Return the [X, Y] coordinate for the center point of the cell that contains the specified text.  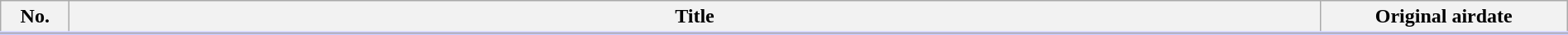
No. [35, 17]
Original airdate [1444, 17]
Title [695, 17]
